Return the (x, y) coordinate for the center point of the cell that contains the specified text.  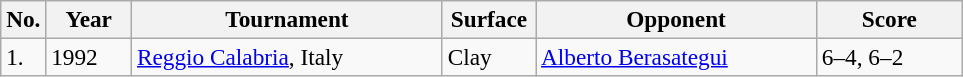
Surface (488, 19)
No. (24, 19)
Reggio Calabria, Italy (288, 57)
Year (89, 19)
Score (889, 19)
1. (24, 57)
1992 (89, 57)
Clay (488, 57)
Tournament (288, 19)
Alberto Berasategui (676, 57)
Opponent (676, 19)
6–4, 6–2 (889, 57)
